Extract the (x, y) coordinate from the center of the cell holding the provided text.  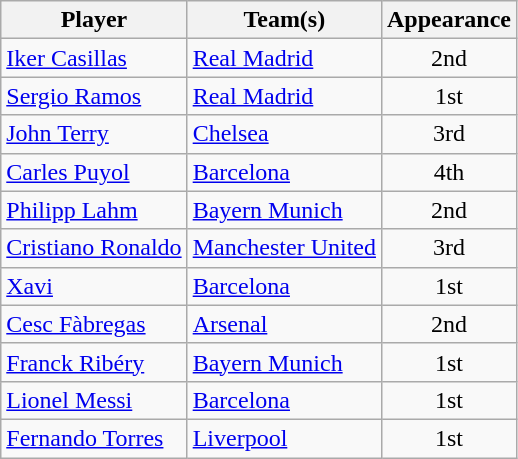
Franck Ribéry (94, 362)
John Terry (94, 134)
Sergio Ramos (94, 96)
Cristiano Ronaldo (94, 248)
4th (448, 172)
Manchester United (284, 248)
Fernando Torres (94, 438)
Player (94, 20)
Iker Casillas (94, 58)
Cesc Fàbregas (94, 324)
Lionel Messi (94, 400)
Liverpool (284, 438)
Philipp Lahm (94, 210)
Chelsea (284, 134)
Team(s) (284, 20)
Arsenal (284, 324)
Xavi (94, 286)
Appearance (448, 20)
Carles Puyol (94, 172)
